Scan for the cell matching the given text and deliver its (x, y) coordinate at center. 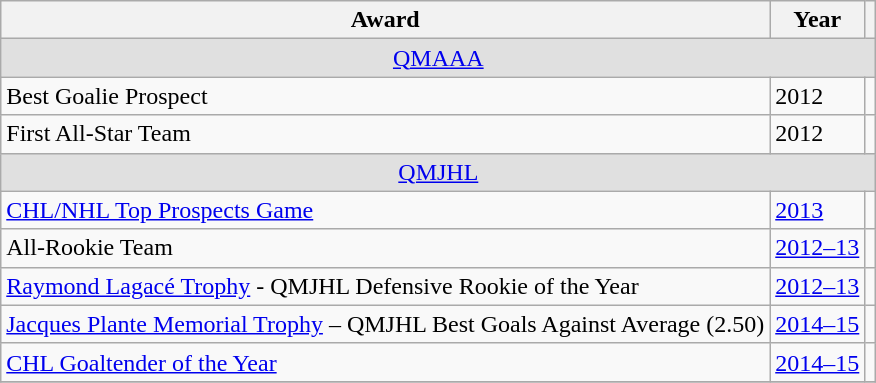
Award (386, 20)
2013 (818, 210)
QMAAA (438, 58)
Year (818, 20)
Jacques Plante Memorial Trophy – QMJHL Best Goals Against Average (2.50) (386, 324)
CHL/NHL Top Prospects Game (386, 210)
First All-Star Team (386, 134)
CHL Goaltender of the Year (386, 362)
Raymond Lagacé Trophy - QMJHL Defensive Rookie of the Year (386, 286)
All-Rookie Team (386, 248)
QMJHL (438, 172)
Best Goalie Prospect (386, 96)
